Return the [x, y] coordinate for the center point of the cell that contains the specified text.  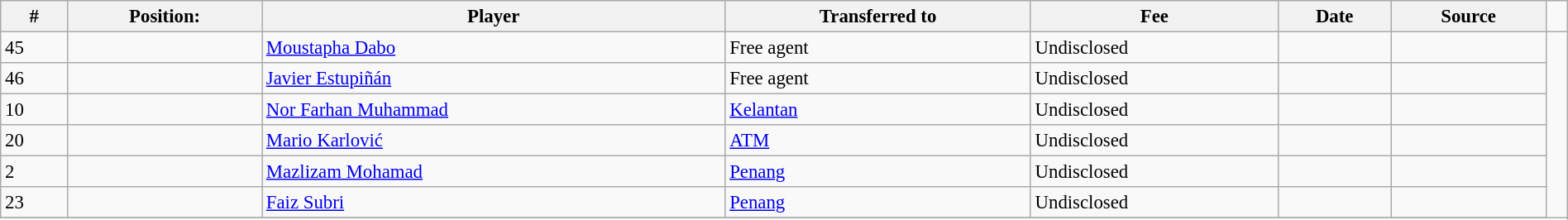
# [35, 17]
2 [35, 172]
Fee [1154, 17]
45 [35, 48]
Javier Estupiñán [494, 79]
Nor Farhan Muhammad [494, 110]
ATM [878, 141]
Mario Karlović [494, 141]
Kelantan [878, 110]
Position: [165, 17]
Date [1334, 17]
Moustapha Dabo [494, 48]
20 [35, 141]
10 [35, 110]
Player [494, 17]
23 [35, 203]
Faiz Subri [494, 203]
Mazlizam Mohamad [494, 172]
46 [35, 79]
Source [1469, 17]
Transferred to [878, 17]
